Return the [x, y] coordinate for the center point of the cell that contains the specified text.  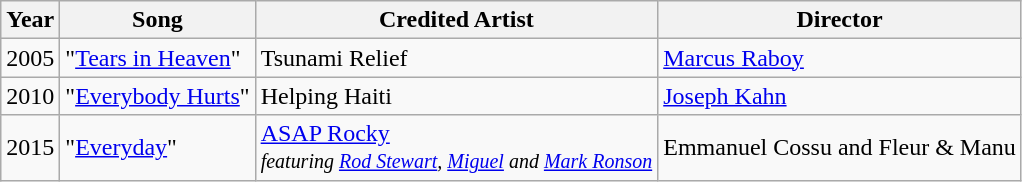
Helping Haiti [456, 96]
Director [840, 20]
Joseph Kahn [840, 96]
2015 [30, 148]
Credited Artist [456, 20]
Marcus Raboy [840, 58]
ASAP Rocky featuring Rod Stewart, Miguel and Mark Ronson [456, 148]
Year [30, 20]
Song [158, 20]
2005 [30, 58]
Emmanuel Cossu and Fleur & Manu [840, 148]
"Everybody Hurts" [158, 96]
"Everyday" [158, 148]
"Tears in Heaven" [158, 58]
2010 [30, 96]
Tsunami Relief [456, 58]
